Output the [x, y] coordinate of the center of the cell containing the given text.  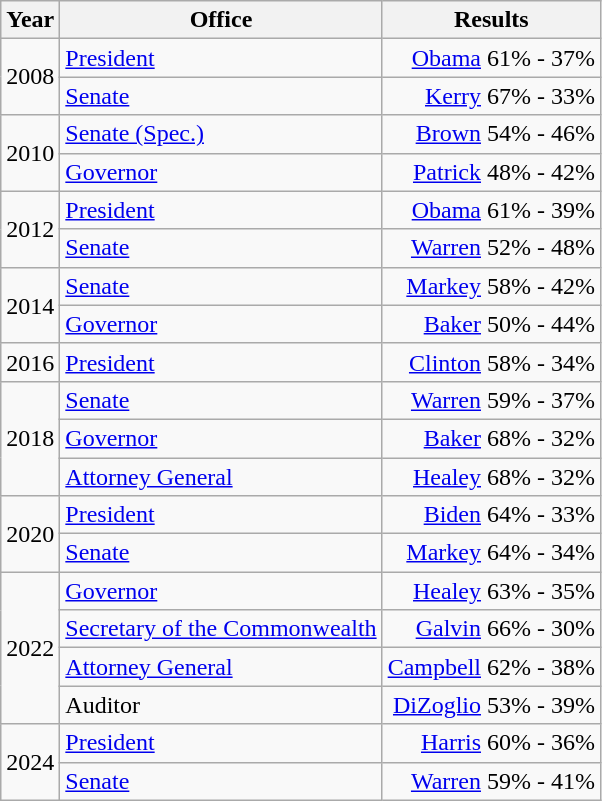
Office [221, 20]
2012 [30, 229]
Baker 68% - 32% [491, 438]
2014 [30, 305]
Results [491, 20]
Senate (Spec.) [221, 134]
Healey 63% - 35% [491, 591]
Harris 60% - 36% [491, 743]
Biden 64% - 33% [491, 515]
2018 [30, 438]
Brown 54% - 46% [491, 134]
Warren 59% - 41% [491, 781]
Warren 59% - 37% [491, 400]
2016 [30, 362]
2010 [30, 153]
Healey 68% - 32% [491, 477]
Warren 52% - 48% [491, 248]
2008 [30, 77]
DiZoglio 53% - 39% [491, 705]
2020 [30, 534]
Markey 58% - 42% [491, 286]
Clinton 58% - 34% [491, 362]
Campbell 62% - 38% [491, 667]
Markey 64% - 34% [491, 553]
Obama 61% - 39% [491, 210]
Galvin 66% - 30% [491, 629]
Patrick 48% - 42% [491, 172]
2022 [30, 648]
Kerry 67% - 33% [491, 96]
Obama 61% - 37% [491, 58]
Auditor [221, 705]
Baker 50% - 44% [491, 324]
Secretary of the Commonwealth [221, 629]
Year [30, 20]
2024 [30, 762]
